Output the (X, Y) coordinate of the center of the cell containing the given text.  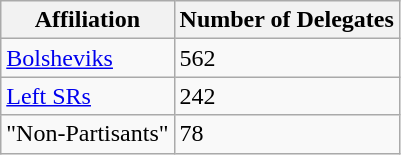
Affiliation (88, 20)
Bolsheviks (88, 58)
78 (286, 134)
"Non-Partisants" (88, 134)
562 (286, 58)
242 (286, 96)
Left SRs (88, 96)
Number of Delegates (286, 20)
